Find where the given text appears and provide that cell's center as [x, y] coordinate. 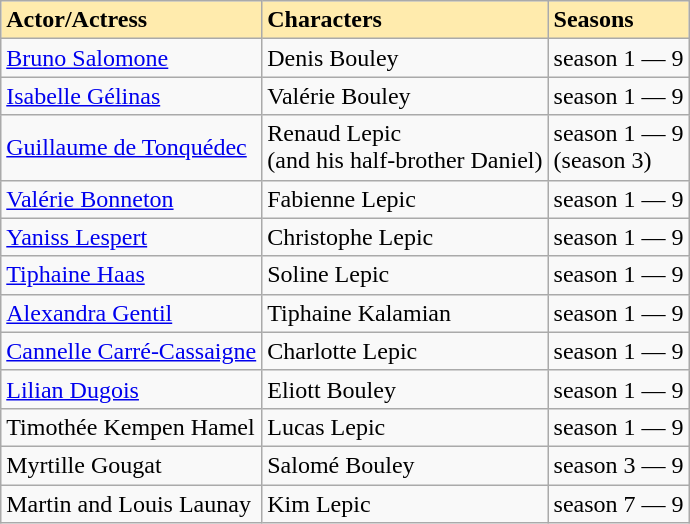
season 3 — 9 [618, 465]
Actor/Actress [132, 20]
season 1 — 9(season 3) [618, 148]
Tiphaine Kalamian [405, 313]
Salomé Bouley [405, 465]
Lilian Dugois [132, 389]
Timothée Kempen Hamel [132, 427]
Alexandra Gentil [132, 313]
Bruno Salomone [132, 58]
Lucas Lepic [405, 427]
Yaniss Lespert [132, 237]
Characters [405, 20]
Seasons [618, 20]
Valérie Bouley [405, 96]
Guillaume de Tonquédec [132, 148]
Tiphaine Haas [132, 275]
Cannelle Carré-Cassaigne [132, 351]
Soline Lepic [405, 275]
season 7 — 9 [618, 503]
Isabelle Gélinas [132, 96]
Fabienne Lepic [405, 199]
Charlotte Lepic [405, 351]
Kim Lepic [405, 503]
Eliott Bouley [405, 389]
Christophe Lepic [405, 237]
Myrtille Gougat [132, 465]
Renaud Lepic(and his half-brother Daniel) [405, 148]
Denis Bouley [405, 58]
Martin and Louis Launay [132, 503]
Valérie Bonneton [132, 199]
